Extract the [x, y] coordinate from the center of the cell holding the provided text.  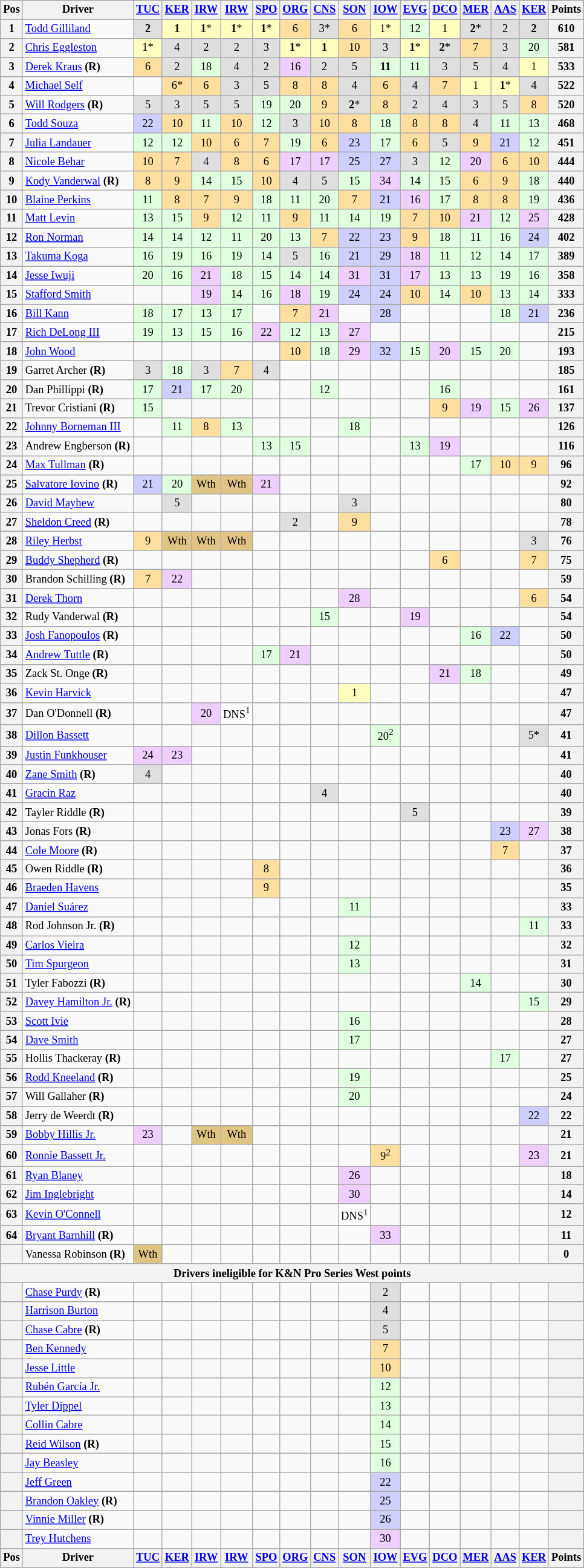
Vanessa Robinson (R) [77, 1255]
Stafford Smith [77, 294]
Dillon Bassett [77, 735]
76 [566, 541]
215 [566, 333]
Jay Beasley [77, 1463]
Johnny Borneman III [77, 427]
Julia Landauer [77, 143]
52 [12, 1002]
Rubén García Jr. [77, 1388]
Rod Johnson Jr. (R) [77, 927]
David Mayhew [77, 503]
137 [566, 409]
Rich DeLong III [77, 333]
John Wood [77, 352]
96 [566, 466]
Owen Riddle (R) [77, 870]
161 [566, 390]
581 [566, 48]
Brandon Schilling (R) [77, 580]
Kody Vanderwal (R) [77, 180]
Tayler Riddle (R) [77, 812]
Brandon Oakley (R) [77, 1501]
Riley Herbst [77, 541]
60 [12, 1155]
Dave Smith [77, 1040]
Bobby Hillis Jr. [77, 1135]
Collin Cabre [77, 1425]
185 [566, 370]
Kevin O'Connell [77, 1215]
Zack St. Onge (R) [77, 674]
56 [12, 1078]
Jesse Iwuji [77, 276]
522 [566, 86]
Jerry de Weerdt (R) [77, 1116]
Ronnie Bassett Jr. [77, 1155]
51 [12, 984]
428 [566, 219]
0 [566, 1255]
Takuma Koga [77, 256]
Michael Self [77, 86]
236 [566, 313]
75 [566, 560]
Carlos Vieira [77, 945]
Zane Smith (R) [77, 774]
Josh Fanopoulos (R) [77, 636]
Ryan Blaney [77, 1176]
Drivers ineligible for K&N Pro Series West points [293, 1273]
Rudy Vanderwal (R) [77, 617]
Bill Kann [77, 313]
Trevor Cristiani (R) [77, 409]
57 [12, 1097]
Derek Kraus (R) [77, 67]
Scott Ivie [77, 1021]
Hollis Thackeray (R) [77, 1059]
Tyler Dippel [77, 1406]
58 [12, 1116]
Dan Phillippi (R) [77, 390]
Sheldon Creed (R) [77, 523]
444 [566, 162]
3* [325, 29]
Bryant Barnhill (R) [77, 1235]
Todd Souza [77, 123]
5* [534, 735]
533 [566, 67]
Max Tullman (R) [77, 466]
Jeff Green [77, 1482]
358 [566, 276]
Harrison Burton [77, 1312]
Matt Levin [77, 219]
48 [12, 927]
333 [566, 294]
Braeden Havens [77, 888]
440 [566, 180]
Trey Hutchens [77, 1539]
Will Gallaher (R) [77, 1097]
45 [12, 870]
53 [12, 1021]
Jonas Fors (R) [77, 831]
116 [566, 446]
64 [12, 1235]
Tyler Fabozzi (R) [77, 984]
Ron Norman [77, 237]
Justin Funkhouser [77, 755]
Nicole Behar [77, 162]
Todd Gilliland [77, 29]
61 [12, 1176]
44 [12, 851]
Davey Hamilton Jr. (R) [77, 1002]
610 [566, 29]
Andrew Tuttle (R) [77, 655]
Chase Purdy (R) [77, 1292]
436 [566, 200]
451 [566, 143]
Chase Cabre (R) [77, 1330]
Buddy Shepherd (R) [77, 560]
Reid Wilson (R) [77, 1445]
Chris Eggleston [77, 48]
520 [566, 105]
Garret Archer (R) [77, 370]
402 [566, 237]
Kevin Harvick [77, 693]
Dan O'Donnell (R) [77, 713]
Blaine Perkins [77, 200]
Ben Kennedy [77, 1349]
43 [12, 831]
193 [566, 352]
55 [12, 1059]
80 [566, 503]
Derek Thorn [77, 598]
Jim Inglebright [77, 1194]
Andrew Engberson (R) [77, 446]
Vinnie Miller (R) [77, 1520]
Tim Spurgeon [77, 964]
46 [12, 888]
63 [12, 1215]
42 [12, 812]
Jesse Little [77, 1368]
62 [12, 1194]
Gracin Raz [77, 794]
Rodd Kneeland (R) [77, 1078]
Cole Moore (R) [77, 851]
468 [566, 123]
Daniel Suárez [77, 907]
389 [566, 256]
78 [566, 523]
Will Rodgers (R) [77, 105]
Salvatore Iovino (R) [77, 484]
202 [386, 735]
126 [566, 427]
6* [177, 86]
